Determine the [X, Y] coordinate at the center of the cell enclosing the given text.  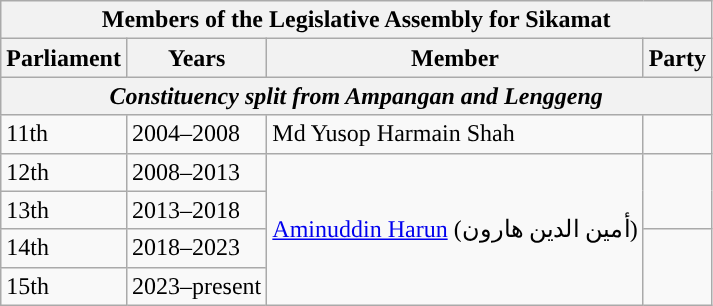
Years [196, 58]
Members of the Legislative Assembly for Sikamat [356, 20]
2008–2013 [196, 172]
Constituency split from Ampangan and Lenggeng [356, 96]
2018–2023 [196, 248]
2023–present [196, 286]
Member [455, 58]
Parliament [64, 58]
12th [64, 172]
11th [64, 134]
15th [64, 286]
Md Yusop Harmain Shah [455, 134]
Aminuddin Harun (أمين الدين هارون) [455, 229]
13th [64, 210]
2013–2018 [196, 210]
2004–2008 [196, 134]
Party [677, 58]
14th [64, 248]
